Extract the [X, Y] coordinate from the center of the cell holding the provided text.  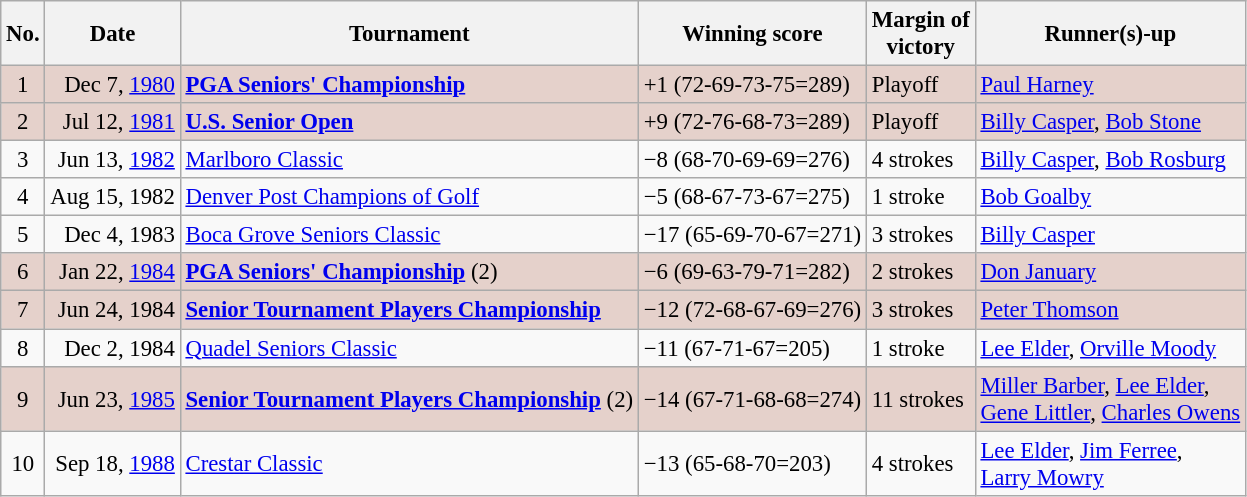
Jan 22, 1984 [112, 273]
−6 (69-63-79-71=282) [752, 273]
Quadel Seniors Classic [409, 348]
9 [23, 398]
Lee Elder, Jim Ferree, Larry Mowry [1110, 464]
No. [23, 34]
Lee Elder, Orville Moody [1110, 348]
7 [23, 310]
Dec 4, 1983 [112, 235]
Jun 13, 1982 [112, 160]
PGA Seniors' Championship [409, 85]
Sep 18, 1988 [112, 464]
Date [112, 34]
8 [23, 348]
Margin ofvictory [920, 34]
4 [23, 197]
Billy Casper, Bob Stone [1110, 122]
Bob Goalby [1110, 197]
−17 (65-69-70-67=271) [752, 235]
Senior Tournament Players Championship [409, 310]
U.S. Senior Open [409, 122]
Jun 24, 1984 [112, 310]
3 [23, 160]
−5 (68-67-73-67=275) [752, 197]
10 [23, 464]
−12 (72-68-67-69=276) [752, 310]
Winning score [752, 34]
−8 (68-70-69-69=276) [752, 160]
PGA Seniors' Championship (2) [409, 273]
Don January [1110, 273]
Dec 2, 1984 [112, 348]
6 [23, 273]
5 [23, 235]
+1 (72-69-73-75=289) [752, 85]
2 strokes [920, 273]
11 strokes [920, 398]
Marlboro Classic [409, 160]
1 [23, 85]
Jul 12, 1981 [112, 122]
Miller Barber, Lee Elder, Gene Littler, Charles Owens [1110, 398]
Boca Grove Seniors Classic [409, 235]
−14 (67-71-68-68=274) [752, 398]
+9 (72-76-68-73=289) [752, 122]
Denver Post Champions of Golf [409, 197]
Paul Harney [1110, 85]
Aug 15, 1982 [112, 197]
−13 (65-68-70=203) [752, 464]
Billy Casper, Bob Rosburg [1110, 160]
Senior Tournament Players Championship (2) [409, 398]
Tournament [409, 34]
Peter Thomson [1110, 310]
−11 (67-71-67=205) [752, 348]
Runner(s)-up [1110, 34]
Jun 23, 1985 [112, 398]
Billy Casper [1110, 235]
2 [23, 122]
Crestar Classic [409, 464]
Dec 7, 1980 [112, 85]
